Locate the cell with the specified text and output its [X, Y] center coordinate. 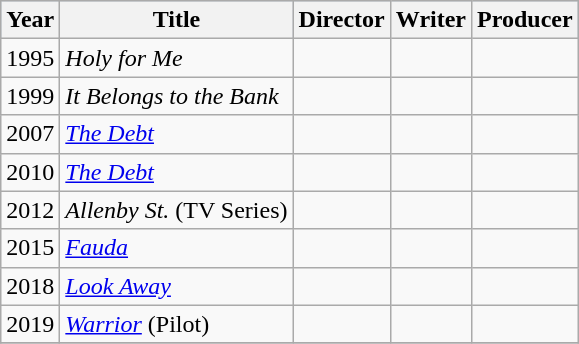
1995 [30, 58]
2015 [30, 248]
Holy for Me [176, 58]
2012 [30, 210]
Look Away [176, 286]
Warrior (Pilot) [176, 324]
2019 [30, 324]
1999 [30, 96]
Writer [430, 20]
Producer [526, 20]
Year [30, 20]
Director [342, 20]
2018 [30, 286]
Allenby St. (TV Series) [176, 210]
2010 [30, 172]
Fauda [176, 248]
2007 [30, 134]
Title [176, 20]
It Belongs to the Bank [176, 96]
